Return [x, y] of the center of cell containing provided text 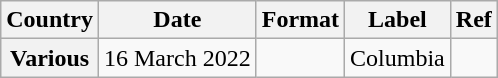
Various [50, 58]
Columbia [398, 58]
Date [177, 20]
Ref [474, 20]
Country [50, 20]
Format [300, 20]
16 March 2022 [177, 58]
Label [398, 20]
